Return the (X, Y) coordinate for the center point of the cell that contains the specified text.  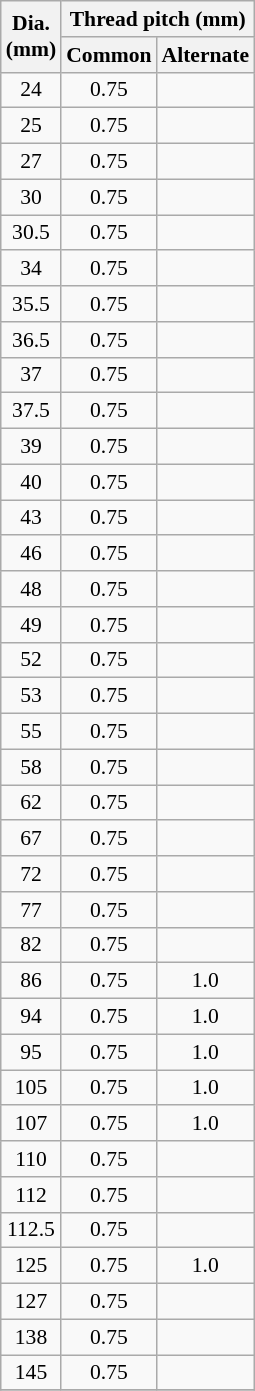
94 (31, 1017)
127 (31, 1302)
112 (31, 1195)
138 (31, 1337)
49 (31, 625)
37 (31, 375)
52 (31, 660)
95 (31, 1052)
55 (31, 732)
110 (31, 1159)
Common (108, 55)
39 (31, 447)
35.5 (31, 304)
107 (31, 1124)
112.5 (31, 1230)
62 (31, 803)
53 (31, 696)
43 (31, 518)
48 (31, 589)
Alternate (205, 55)
145 (31, 1373)
77 (31, 910)
86 (31, 981)
Dia.(mm) (31, 36)
72 (31, 874)
105 (31, 1088)
125 (31, 1266)
27 (31, 162)
34 (31, 269)
25 (31, 126)
67 (31, 839)
Thread pitch (mm) (158, 19)
46 (31, 554)
24 (31, 90)
30 (31, 197)
40 (31, 482)
30.5 (31, 233)
36.5 (31, 340)
58 (31, 767)
82 (31, 945)
37.5 (31, 411)
